Find where the given text appears and provide that cell's center as (X, Y) coordinate. 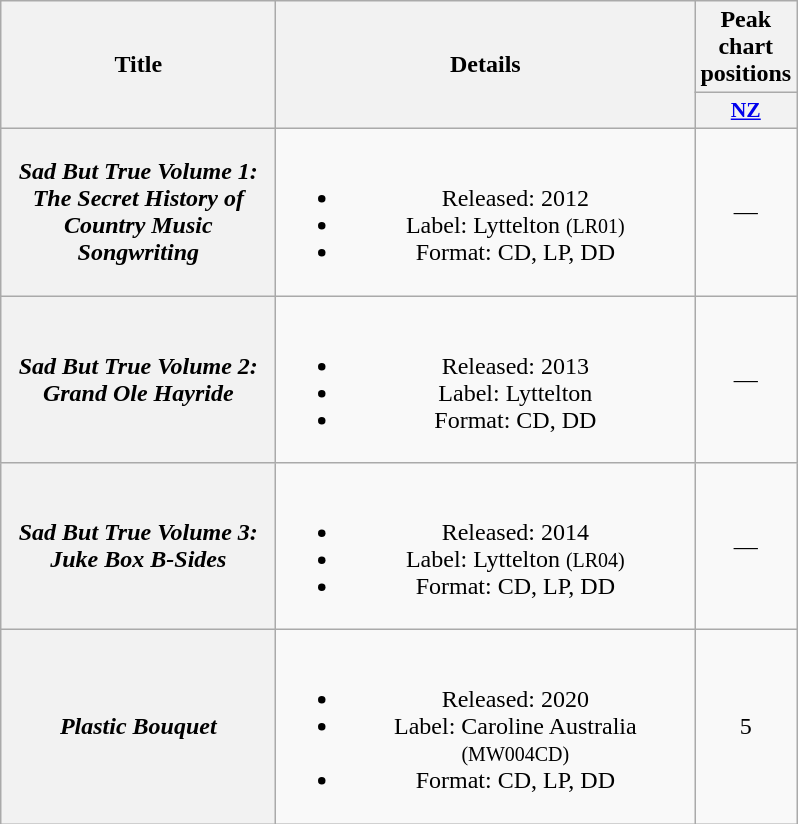
NZ (746, 111)
Sad But True Volume 2: Grand Ole Hayride (138, 380)
Sad But True Volume 3: Juke Box B-Sides (138, 546)
Title (138, 65)
5 (746, 727)
Released: 2013Label: LytteltonFormat: CD, DD (486, 380)
Released: 2020Label: Caroline Australia (MW004CD)Format: CD, LP, DD (486, 727)
Peak chart positions (746, 47)
Details (486, 65)
Released: 2014Label: Lyttelton (LR04)Format: CD, LP, DD (486, 546)
Released: 2012Label: Lyttelton (LR01)Format: CD, LP, DD (486, 212)
Plastic Bouquet (138, 727)
Sad But True Volume 1: The Secret History of Country Music Songwriting (138, 212)
